Provide the [x, y] coordinate of the cell's center where the given text is located.  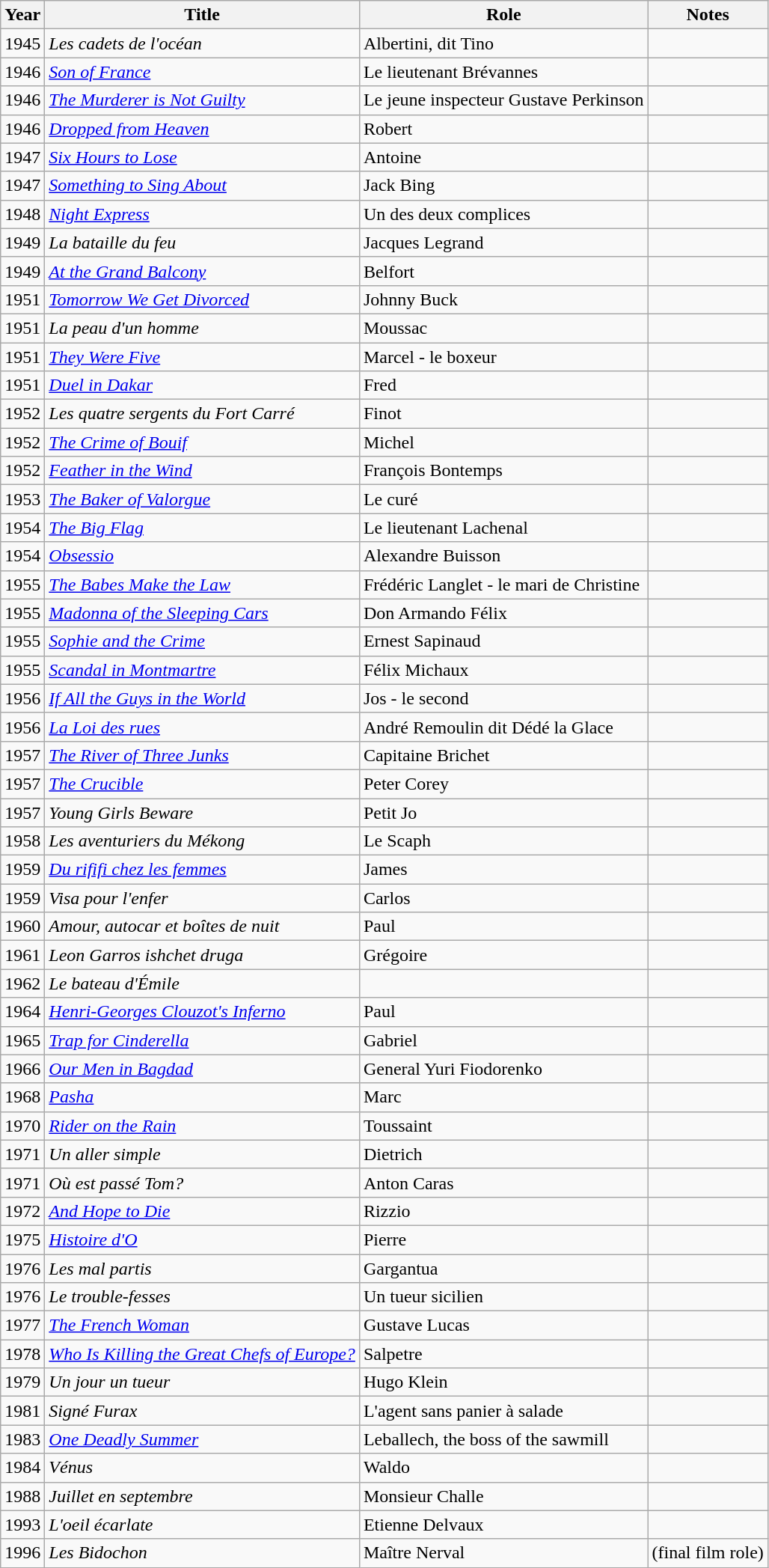
Visa pour l'enfer [202, 898]
1979 [22, 1382]
Who Is Killing the Great Chefs of Europe? [202, 1354]
Don Armando Félix [503, 613]
1968 [22, 1097]
La peau d'un homme [202, 328]
1961 [22, 955]
1972 [22, 1211]
Hugo Klein [503, 1382]
1996 [22, 1553]
Histoire d'O [202, 1239]
Six Hours to Lose [202, 157]
1964 [22, 1012]
Félix Michaux [503, 670]
Gustave Lucas [503, 1326]
The Crime of Bouif [202, 442]
Pasha [202, 1097]
Duel in Dakar [202, 385]
1962 [22, 983]
Pierre [503, 1239]
1984 [22, 1468]
Peter Corey [503, 784]
Rider on the Rain [202, 1126]
1993 [22, 1525]
Les cadets de l'océan [202, 43]
André Remoulin dit Dédé la Glace [503, 727]
Gargantua [503, 1269]
1978 [22, 1354]
James [503, 870]
Jacques Legrand [503, 242]
1953 [22, 499]
Madonna of the Sleeping Cars [202, 613]
Le Scaph [503, 841]
Night Express [202, 214]
Carlos [503, 898]
Amour, autocar et boîtes de nuit [202, 927]
Sophie and the Crime [202, 641]
Robert [503, 129]
Les mal partis [202, 1269]
1960 [22, 927]
Le jeune inspecteur Gustave Perkinson [503, 100]
Rizzio [503, 1211]
Our Men in Bagdad [202, 1069]
Waldo [503, 1468]
Le lieutenant Brévannes [503, 72]
Anton Caras [503, 1183]
Feather in the Wind [202, 471]
Something to Sing About [202, 186]
The Crucible [202, 784]
Du rififi chez les femmes [202, 870]
1975 [22, 1239]
Etienne Delvaux [503, 1525]
Ernest Sapinaud [503, 641]
L'agent sans panier à salade [503, 1411]
Un tueur sicilien [503, 1297]
1948 [22, 214]
François Bontemps [503, 471]
1977 [22, 1326]
1966 [22, 1069]
At the Grand Balcony [202, 271]
Leballech, the boss of the sawmill [503, 1439]
Toussaint [503, 1126]
The Murderer is Not Guilty [202, 100]
Juillet en septembre [202, 1496]
Jack Bing [503, 186]
Maître Nerval [503, 1553]
Capitaine Brichet [503, 755]
L'oeil écarlate [202, 1525]
Belfort [503, 271]
One Deadly Summer [202, 1439]
Scandal in Montmartre [202, 670]
Salpetre [503, 1354]
Tomorrow We Get Divorced [202, 299]
Les Bidochon [202, 1553]
Leon Garros ishchet druga [202, 955]
And Hope to Die [202, 1211]
Michel [503, 442]
Frédéric Langlet - le mari de Christine [503, 585]
Le bateau d'Émile [202, 983]
Notes [708, 15]
Obsessio [202, 556]
Où est passé Tom? [202, 1183]
Trap for Cinderella [202, 1040]
(final film role) [708, 1553]
Title [202, 15]
Son of France [202, 72]
Role [503, 15]
Moussac [503, 328]
Year [22, 15]
La Loi des rues [202, 727]
The Big Flag [202, 528]
The Baker of Valorgue [202, 499]
Jos - le second [503, 698]
Signé Furax [202, 1411]
Gabriel [503, 1040]
Albertini, dit Tino [503, 43]
Le lieutenant Lachenal [503, 528]
The Babes Make the Law [202, 585]
La bataille du feu [202, 242]
Monsieur Challe [503, 1496]
General Yuri Fiodorenko [503, 1069]
1945 [22, 43]
The French Woman [202, 1326]
Les aventuriers du Mékong [202, 841]
Un des deux complices [503, 214]
Antoine [503, 157]
Fred [503, 385]
Vénus [202, 1468]
If All the Guys in the World [202, 698]
Marc [503, 1097]
Grégoire [503, 955]
1983 [22, 1439]
Dropped from Heaven [202, 129]
Young Girls Beware [202, 812]
Le curé [503, 499]
1988 [22, 1496]
1958 [22, 841]
Marcel - le boxeur [503, 357]
Finot [503, 414]
Henri-Georges Clouzot's Inferno [202, 1012]
Alexandre Buisson [503, 556]
Un jour un tueur [202, 1382]
The River of Three Junks [202, 755]
They Were Five [202, 357]
Un aller simple [202, 1154]
Le trouble-fesses [202, 1297]
Dietrich [503, 1154]
1981 [22, 1411]
Petit Jo [503, 812]
Les quatre sergents du Fort Carré [202, 414]
1965 [22, 1040]
Johnny Buck [503, 299]
1970 [22, 1126]
